Pinpoint the cell where the given text exists, returning its [x, y] midpoint coordinate. 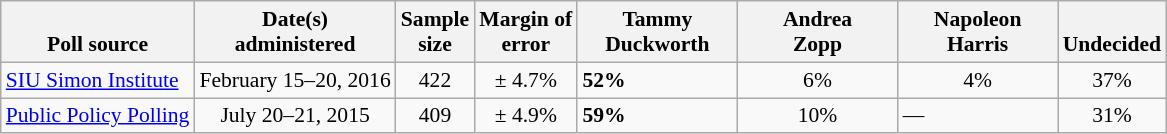
422 [435, 80]
February 15–20, 2016 [294, 80]
Poll source [98, 32]
— [978, 116]
TammyDuckworth [657, 32]
Undecided [1112, 32]
± 4.7% [526, 80]
Margin oferror [526, 32]
Date(s)administered [294, 32]
NapoleonHarris [978, 32]
31% [1112, 116]
409 [435, 116]
Public Policy Polling [98, 116]
6% [817, 80]
SIU Simon Institute [98, 80]
AndreaZopp [817, 32]
± 4.9% [526, 116]
Samplesize [435, 32]
July 20–21, 2015 [294, 116]
4% [978, 80]
52% [657, 80]
37% [1112, 80]
59% [657, 116]
10% [817, 116]
